Return the [x, y] coordinate for the center point of the cell that contains the specified text.  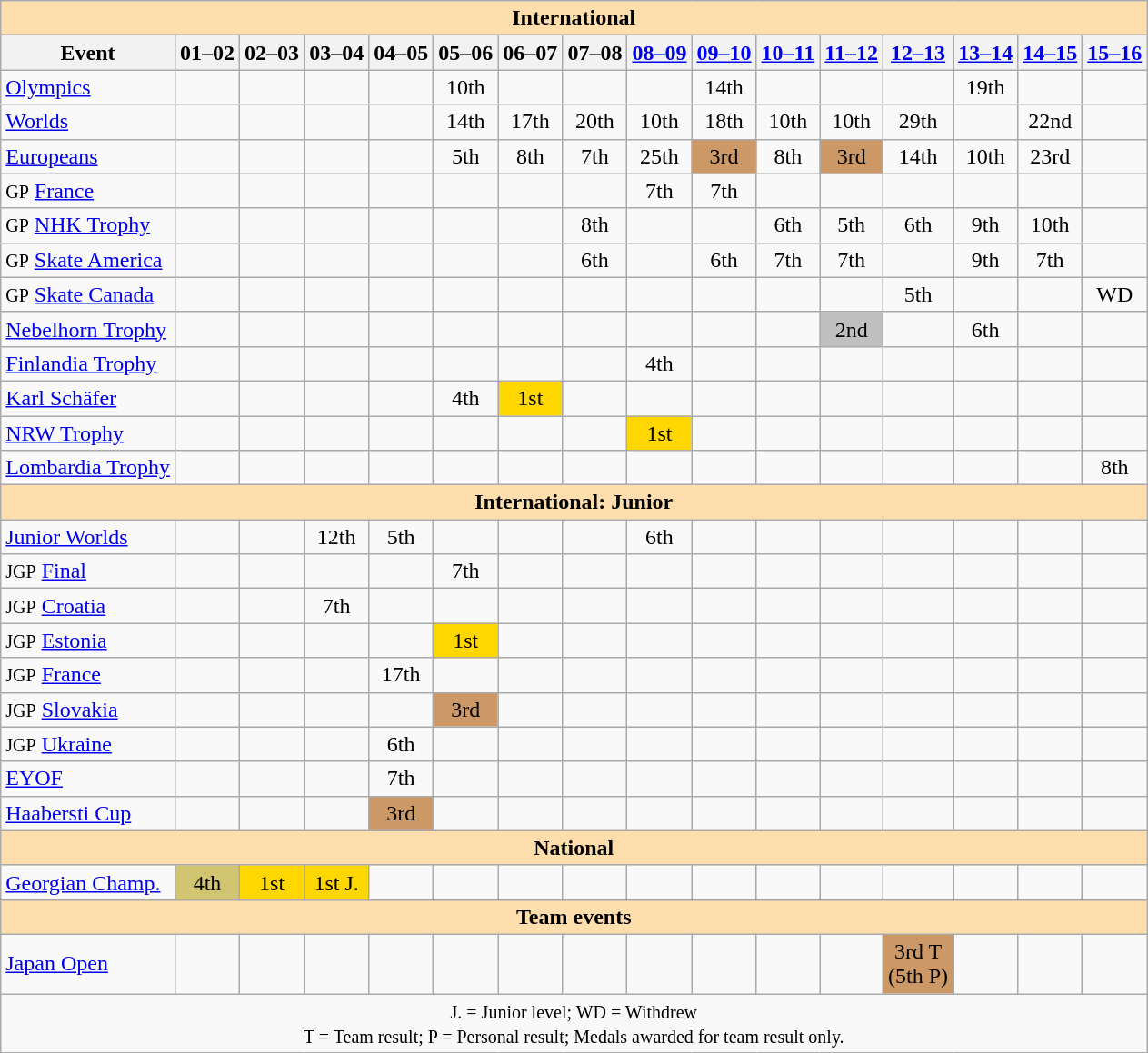
National [574, 848]
Event [88, 53]
13–14 [985, 53]
Finlandia Trophy [88, 363]
18th [724, 122]
02–03 [273, 53]
Karl Schäfer [88, 398]
JGP Ukraine [88, 744]
11–12 [852, 53]
GP Skate America [88, 260]
10–11 [788, 53]
Japan Open [88, 963]
29th [918, 122]
08–09 [660, 53]
GP NHK Trophy [88, 225]
Lombardia Trophy [88, 468]
JGP Estonia [88, 641]
12–13 [918, 53]
03–04 [336, 53]
WD [1114, 294]
GP France [88, 191]
19th [985, 87]
01–02 [207, 53]
05–06 [465, 53]
09–10 [724, 53]
JGP Final [88, 571]
22nd [1051, 122]
3rd T (5th P) [918, 963]
Junior Worlds [88, 537]
EYOF [88, 779]
Georgian Champ. [88, 882]
J. = Junior level; WD = Withdrew T = Team result; P = Personal result; Medals awarded for team result only. [574, 1023]
Team events [574, 917]
Europeans [88, 156]
14–15 [1051, 53]
04–05 [402, 53]
25th [660, 156]
JGP Slovakia [88, 710]
07–08 [594, 53]
JGP Croatia [88, 606]
JGP France [88, 675]
NRW Trophy [88, 433]
15–16 [1114, 53]
International: Junior [574, 502]
International [574, 18]
12th [336, 537]
Haabersti Cup [88, 813]
06–07 [531, 53]
2nd [852, 329]
20th [594, 122]
23rd [1051, 156]
1st J. [336, 882]
Worlds [88, 122]
GP Skate Canada [88, 294]
Olympics [88, 87]
Nebelhorn Trophy [88, 329]
